Return the [x, y] coordinate for the center point of the cell that contains the specified text.  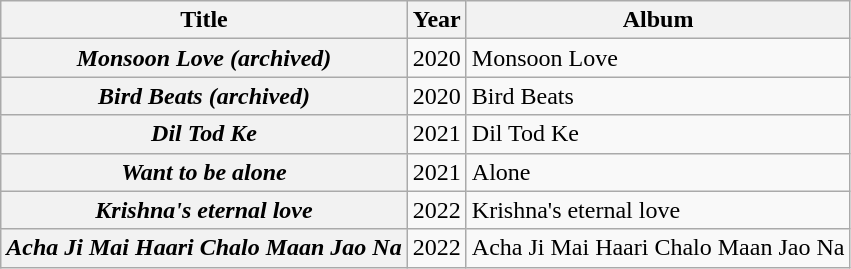
Monsoon Love [658, 58]
Album [658, 20]
Alone [658, 172]
Bird Beats [658, 96]
Year [436, 20]
Monsoon Love (archived) [204, 58]
Bird Beats (archived) [204, 96]
Want to be alone [204, 172]
Title [204, 20]
